Search for the cell housing the specified text and yield its [X, Y] center coordinate. 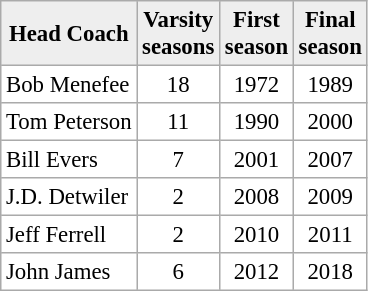
Tom Peterson [69, 122]
1990 [257, 122]
1972 [257, 84]
2008 [257, 197]
Finalseason [330, 33]
Bill Evers [69, 159]
John James [69, 272]
2012 [257, 272]
1989 [330, 84]
7 [178, 159]
Head Coach [69, 33]
2018 [330, 272]
2010 [257, 234]
2011 [330, 234]
2009 [330, 197]
2001 [257, 159]
Varsityseasons [178, 33]
Bob Menefee [69, 84]
2000 [330, 122]
2007 [330, 159]
Firstseason [257, 33]
Jeff Ferrell [69, 234]
J.D. Detwiler [69, 197]
11 [178, 122]
6 [178, 272]
18 [178, 84]
